Find where the given text appears and provide that cell's center as (X, Y) coordinate. 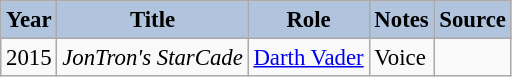
Notes (402, 20)
Source (472, 20)
2015 (29, 58)
JonTron's StarCade (152, 58)
Voice (402, 58)
Darth Vader (308, 58)
Role (308, 20)
Year (29, 20)
Title (152, 20)
